Output the [X, Y] coordinate of the center of the cell containing the given text.  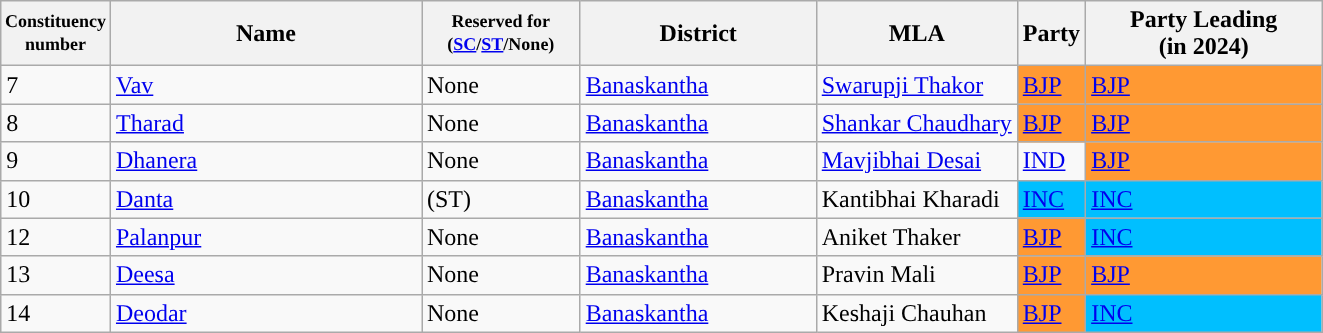
7 [56, 85]
Keshaji Chauhan [916, 313]
9 [56, 161]
Constituency number [56, 34]
IND [1051, 161]
14 [56, 313]
Mavjibhai Desai [916, 161]
Name [266, 34]
District [698, 34]
Vav [266, 85]
Pravin Mali [916, 275]
Aniket Thaker [916, 237]
Dhanera [266, 161]
Danta [266, 199]
MLA [916, 34]
Deodar [266, 313]
Shankar Chaudhary [916, 123]
10 [56, 199]
Deesa [266, 275]
(ST) [502, 199]
Party Leading(in 2024) [1204, 34]
Palanpur [266, 237]
Swarupji Thakor [916, 85]
13 [56, 275]
Kantibhai Kharadi [916, 199]
Reserved for (SC/ST/None) [502, 34]
Party [1051, 34]
12 [56, 237]
8 [56, 123]
Tharad [266, 123]
